Identify which cell holds the provided text, then report its [X, Y] central coordinate. 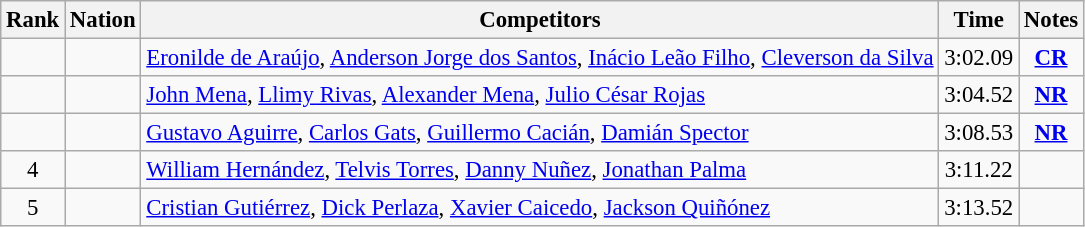
Cristian Gutiérrez, Dick Perlaza, Xavier Caicedo, Jackson Quiñónez [540, 208]
Gustavo Aguirre, Carlos Gats, Guillermo Cacián, Damián Spector [540, 133]
3:13.52 [979, 208]
3:02.09 [979, 58]
Eronilde de Araújo, Anderson Jorge dos Santos, Inácio Leão Filho, Cleverson da Silva [540, 58]
CR [1050, 58]
5 [33, 208]
3:11.22 [979, 170]
Nation [103, 20]
Rank [33, 20]
John Mena, Llimy Rivas, Alexander Mena, Julio César Rojas [540, 95]
4 [33, 170]
3:08.53 [979, 133]
William Hernández, Telvis Torres, Danny Nuñez, Jonathan Palma [540, 170]
3:04.52 [979, 95]
Notes [1050, 20]
Time [979, 20]
Competitors [540, 20]
